Detect which cell encompasses the target text, then output its (x, y) center coordinate. 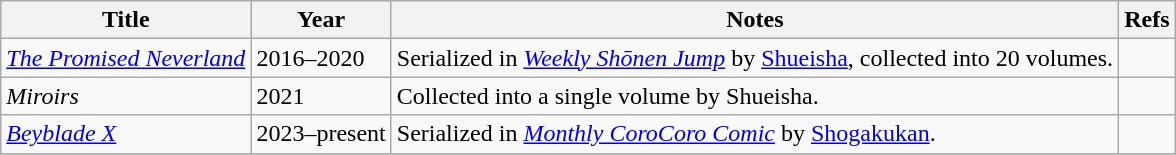
2023–present (321, 134)
Collected into a single volume by Shueisha. (754, 96)
Miroirs (126, 96)
Notes (754, 20)
Serialized in Weekly Shōnen Jump by Shueisha, collected into 20 volumes. (754, 58)
Serialized in Monthly CoroCoro Comic by Shogakukan. (754, 134)
Beyblade X (126, 134)
Title (126, 20)
Refs (1147, 20)
2021 (321, 96)
2016–2020 (321, 58)
The Promised Neverland (126, 58)
Year (321, 20)
